Extract the [x, y] coordinate from the center of the cell holding the provided text.  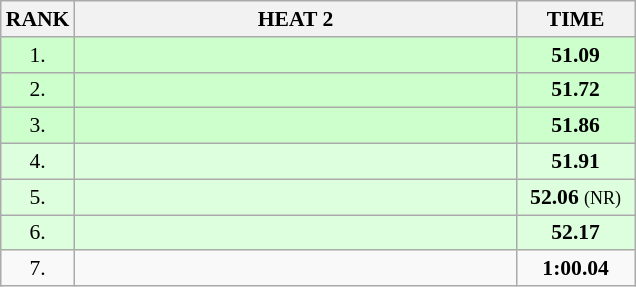
RANK [38, 19]
1. [38, 55]
51.91 [576, 162]
52.06 (NR) [576, 197]
5. [38, 197]
4. [38, 162]
51.86 [576, 126]
51.72 [576, 90]
3. [38, 126]
52.17 [576, 233]
51.09 [576, 55]
6. [38, 233]
2. [38, 90]
HEAT 2 [295, 19]
7. [38, 269]
1:00.04 [576, 269]
TIME [576, 19]
